Identify which cell holds the provided text, then report its [X, Y] central coordinate. 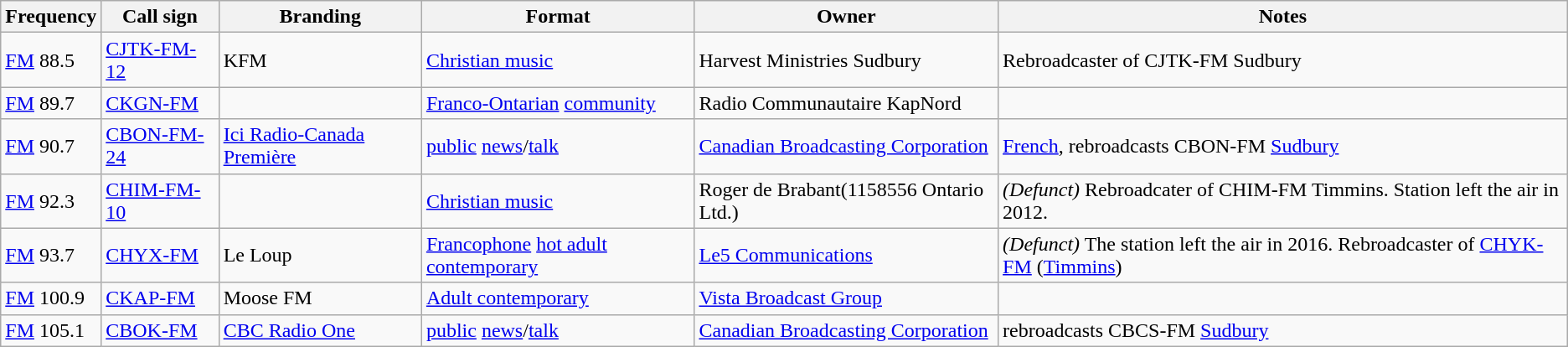
Call sign [160, 17]
Vista Broadcast Group [846, 298]
CKAP-FM [160, 298]
Radio Communautaire KapNord [846, 103]
FM 100.9 [51, 298]
FM 92.3 [51, 201]
CKGN-FM [160, 103]
Moose FM [320, 298]
(Defunct) The station left the air in 2016. Rebroadcaster of CHYK-FM (Timmins) [1283, 255]
FM 89.7 [51, 103]
Harvest Ministries Sudbury [846, 60]
CBC Radio One [320, 330]
Ici Radio-Canada Première [320, 146]
KFM [320, 60]
rebroadcasts CBCS-FM Sudbury [1283, 330]
FM 90.7 [51, 146]
FM 105.1 [51, 330]
Rebroadcaster of CJTK-FM Sudbury [1283, 60]
CHYX-FM [160, 255]
Notes [1283, 17]
CJTK-FM-12 [160, 60]
(Defunct) Rebroadcater of CHIM-FM Timmins. Station left the air in 2012. [1283, 201]
Adult contemporary [558, 298]
Francophone hot adult contemporary [558, 255]
FM 93.7 [51, 255]
Franco-Ontarian community [558, 103]
Format [558, 17]
FM 88.5 [51, 60]
Le5 Communications [846, 255]
Frequency [51, 17]
French, rebroadcasts CBON-FM Sudbury [1283, 146]
CBON-FM-24 [160, 146]
CBOK-FM [160, 330]
CHIM-FM-10 [160, 201]
Owner [846, 17]
Roger de Brabant(1158556 Ontario Ltd.) [846, 201]
Branding [320, 17]
Le Loup [320, 255]
